Capture the cell that displays the provided text and extract its (X, Y) central coordinate. 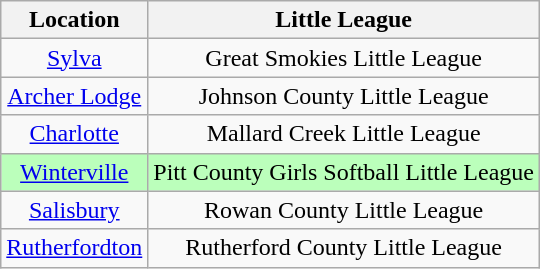
Pitt County Girls Softball Little League (344, 172)
Johnson County Little League (344, 96)
Archer Lodge (74, 96)
Rutherford County Little League (344, 248)
Winterville (74, 172)
Rutherfordton (74, 248)
Little League (344, 20)
Rowan County Little League (344, 210)
Great Smokies Little League (344, 58)
Location (74, 20)
Charlotte (74, 134)
Sylva (74, 58)
Salisbury (74, 210)
Mallard Creek Little League (344, 134)
